Determine the (X, Y) coordinate at the center of the cell enclosing the given text.  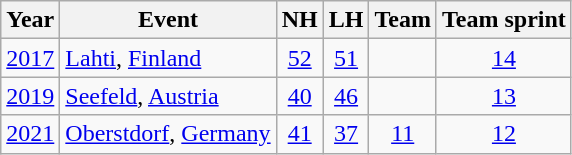
37 (346, 134)
46 (346, 96)
51 (346, 58)
Team sprint (504, 20)
Team (403, 20)
Event (168, 20)
14 (504, 58)
52 (300, 58)
41 (300, 134)
Year (30, 20)
13 (504, 96)
LH (346, 20)
2017 (30, 58)
Oberstdorf, Germany (168, 134)
12 (504, 134)
11 (403, 134)
2021 (30, 134)
2019 (30, 96)
Lahti, Finland (168, 58)
NH (300, 20)
40 (300, 96)
Seefeld, Austria (168, 96)
